Capture the cell that displays the provided text and extract its (X, Y) central coordinate. 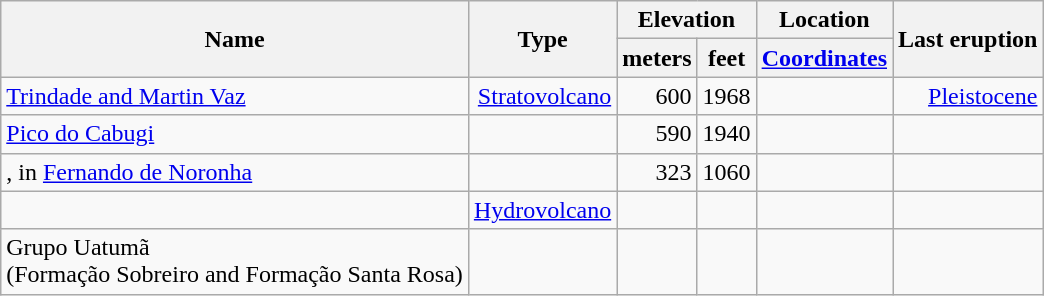
Stratovolcano (542, 96)
Location (824, 20)
1060 (726, 172)
, in Fernando de Noronha (235, 172)
feet (726, 58)
Hydrovolcano (542, 210)
meters (657, 58)
Last eruption (968, 39)
Elevation (686, 20)
Trindade and Martin Vaz (235, 96)
Coordinates (824, 58)
Pico do Cabugi (235, 134)
1968 (726, 96)
Name (235, 39)
323 (657, 172)
590 (657, 134)
Pleistocene (968, 96)
Grupo Uatumã(Formação Sobreiro and Formação Santa Rosa) (235, 262)
Type (542, 39)
1940 (726, 134)
600 (657, 96)
